Locate the cell with the specified text and output its (X, Y) center coordinate. 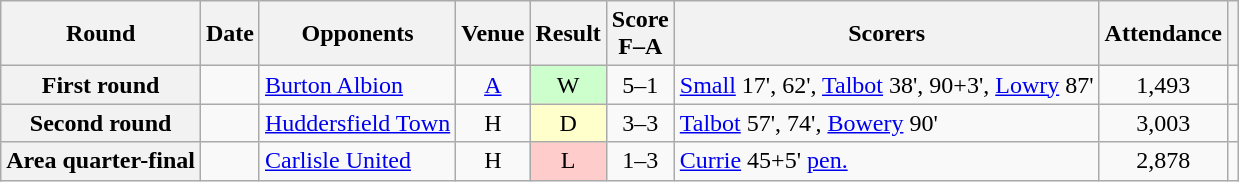
D (568, 123)
Carlisle United (357, 161)
Attendance (1163, 34)
Opponents (357, 34)
W (568, 85)
Small 17', 62', Talbot 38', 90+3', Lowry 87' (886, 85)
3–3 (640, 123)
L (568, 161)
Huddersfield Town (357, 123)
Talbot 57', 74', Bowery 90' (886, 123)
Burton Albion (357, 85)
Result (568, 34)
Scorers (886, 34)
5–1 (640, 85)
Currie 45+5' pen. (886, 161)
2,878 (1163, 161)
1,493 (1163, 85)
Round (101, 34)
3,003 (1163, 123)
First round (101, 85)
Area quarter-final (101, 161)
1–3 (640, 161)
Venue (493, 34)
Second round (101, 123)
A (493, 85)
Date (230, 34)
ScoreF–A (640, 34)
